Capture the cell that displays the provided text and extract its [X, Y] central coordinate. 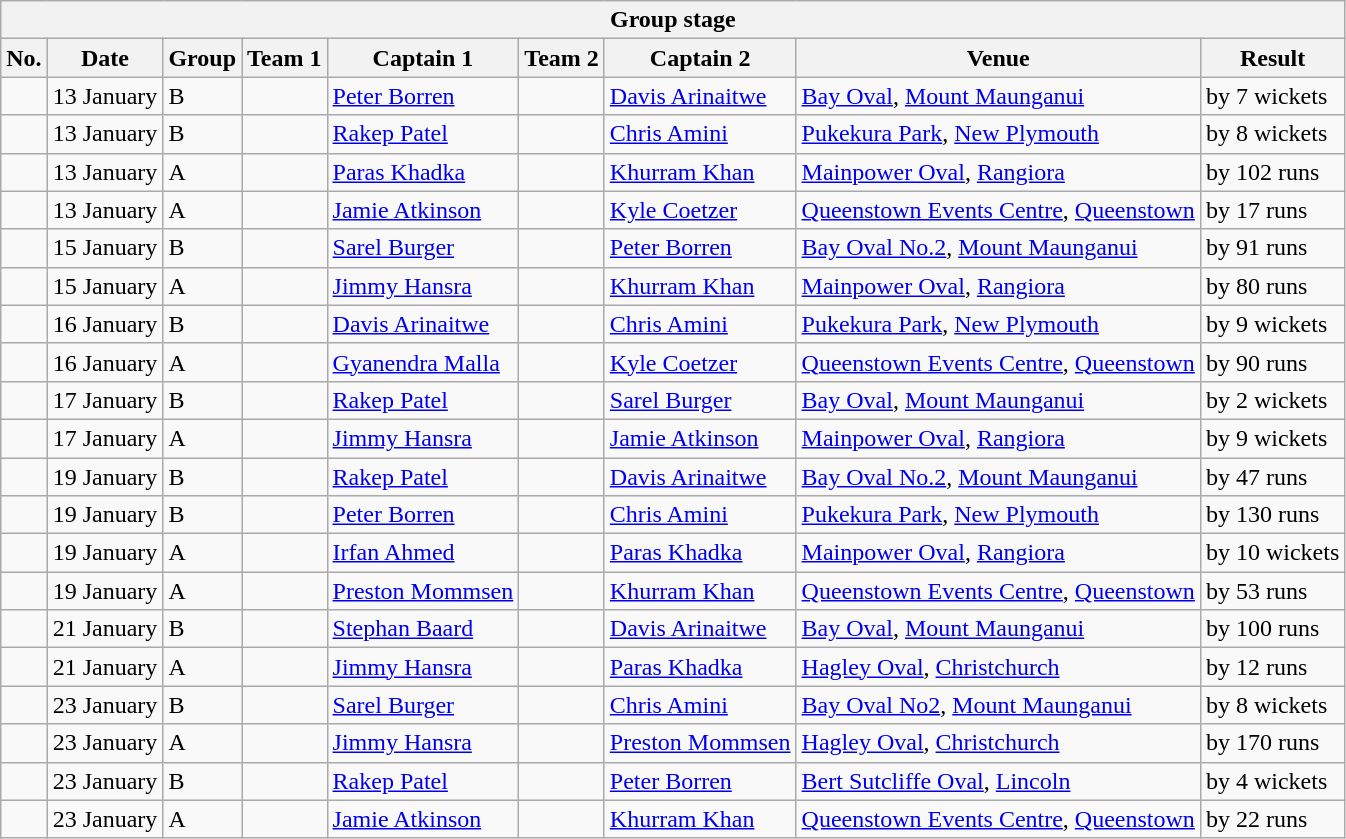
by 53 runs [1272, 591]
Date [105, 58]
by 2 wickets [1272, 400]
Captain 1 [423, 58]
Result [1272, 58]
Bert Sutcliffe Oval, Lincoln [998, 781]
Captain 2 [700, 58]
by 91 runs [1272, 248]
Venue [998, 58]
by 12 runs [1272, 667]
by 4 wickets [1272, 781]
No. [24, 58]
Group stage [673, 20]
Bay Oval No2, Mount Maunganui [998, 705]
by 80 runs [1272, 286]
by 7 wickets [1272, 96]
Gyanendra Malla [423, 362]
by 170 runs [1272, 743]
by 22 runs [1272, 819]
by 47 runs [1272, 477]
by 90 runs [1272, 362]
by 17 runs [1272, 210]
Group [202, 58]
by 102 runs [1272, 172]
by 130 runs [1272, 515]
by 10 wickets [1272, 553]
Stephan Baard [423, 629]
by 100 runs [1272, 629]
Team 1 [285, 58]
Irfan Ahmed [423, 553]
Team 2 [562, 58]
